Return the [X, Y] coordinate for the center point of the cell that contains the specified text.  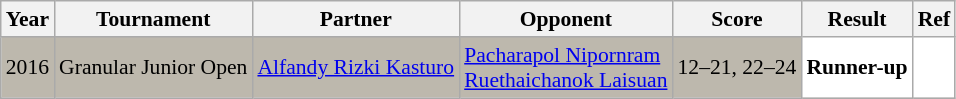
Tournament [153, 19]
2016 [28, 68]
Score [736, 19]
Result [856, 19]
Alfandy Rizki Kasturo [356, 68]
Year [28, 19]
12–21, 22–24 [736, 68]
Partner [356, 19]
Ref [934, 19]
Granular Junior Open [153, 68]
Pacharapol Nipornram Ruethaichanok Laisuan [566, 68]
Runner-up [856, 68]
Opponent [566, 19]
